Search for the cell housing the specified text and yield its [X, Y] center coordinate. 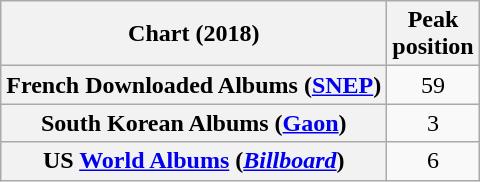
3 [433, 123]
US World Albums (Billboard) [194, 161]
Chart (2018) [194, 34]
French Downloaded Albums (SNEP) [194, 85]
59 [433, 85]
6 [433, 161]
South Korean Albums (Gaon) [194, 123]
Peakposition [433, 34]
